From the cell containing the given text, extract its center point as (X, Y) coordinate. 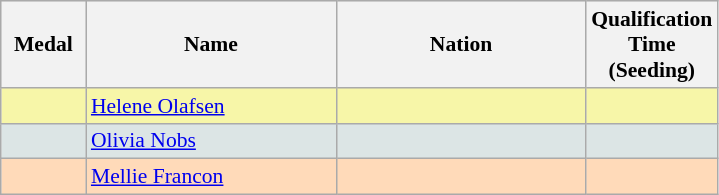
Helene Olafsen (211, 106)
Qualification Time (Seeding) (652, 44)
Olivia Nobs (211, 141)
Medal (44, 44)
Name (211, 44)
Nation (461, 44)
Mellie Francon (211, 177)
